Detect which cell encompasses the target text, then output its (X, Y) center coordinate. 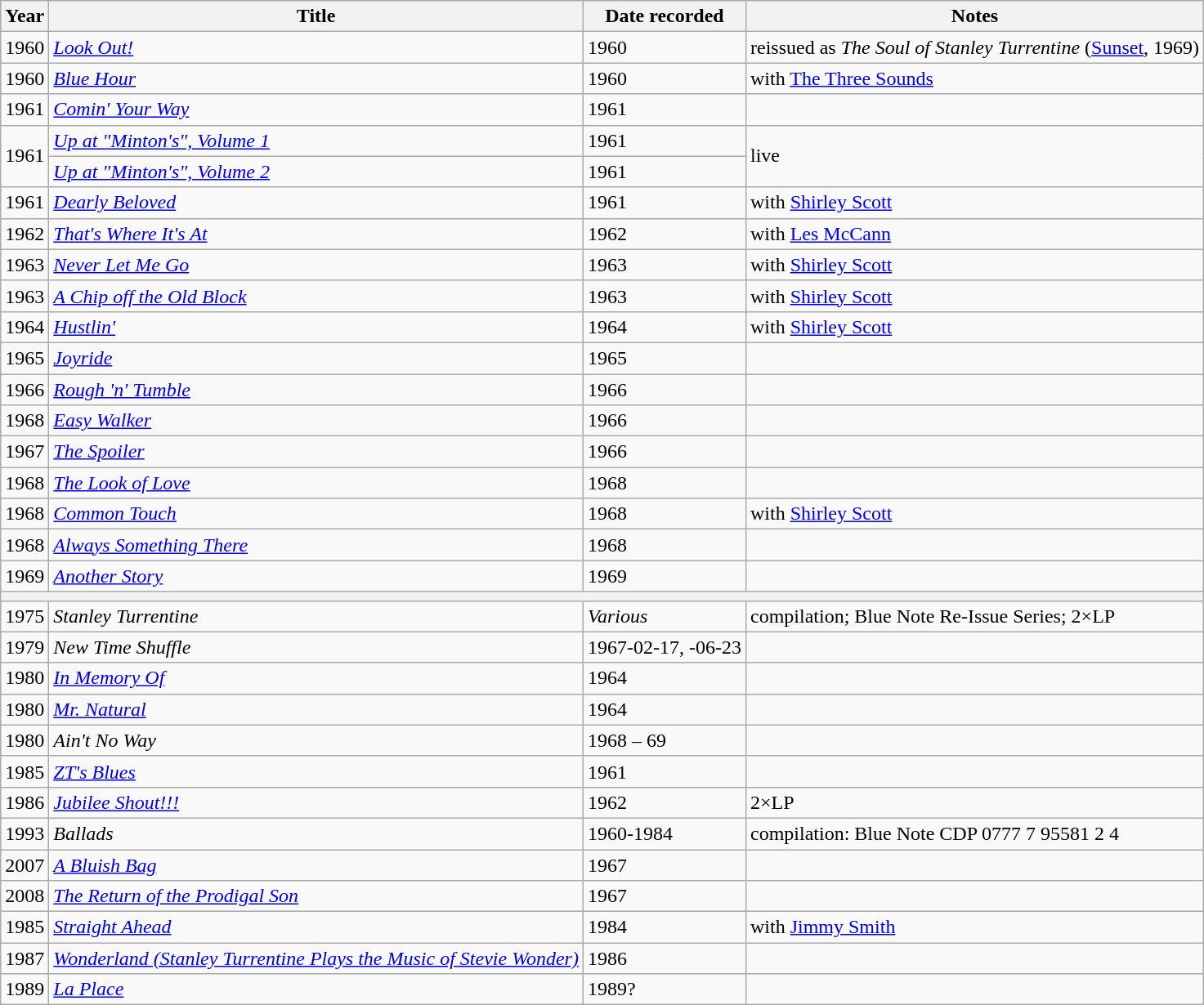
with Les McCann (974, 234)
La Place (316, 989)
Various (664, 616)
2×LP (974, 802)
1968 – 69 (664, 740)
The Return of the Prodigal Son (316, 896)
Dearly Beloved (316, 203)
Never Let Me Go (316, 265)
2007 (25, 865)
1975 (25, 616)
Notes (974, 16)
Straight Ahead (316, 927)
1984 (664, 927)
Year (25, 16)
1967-02-17, -06-23 (664, 647)
with The Three Sounds (974, 78)
A Bluish Bag (316, 865)
with Jimmy Smith (974, 927)
Look Out! (316, 47)
live (974, 156)
Always Something There (316, 545)
Comin' Your Way (316, 109)
Rough 'n' Tumble (316, 390)
Hustlin' (316, 327)
The Look of Love (316, 483)
ZT's Blues (316, 771)
Ain't No Way (316, 740)
Stanley Turrentine (316, 616)
Ballads (316, 833)
Mr. Natural (316, 709)
1989 (25, 989)
In Memory Of (316, 678)
Another Story (316, 576)
1960-1984 (664, 833)
1979 (25, 647)
Title (316, 16)
Wonderland (Stanley Turrentine Plays the Music of Stevie Wonder) (316, 958)
Easy Walker (316, 421)
Common Touch (316, 514)
Date recorded (664, 16)
That's Where It's At (316, 234)
1989? (664, 989)
The Spoiler (316, 452)
New Time Shuffle (316, 647)
2008 (25, 896)
reissued as The Soul of Stanley Turrentine (Sunset, 1969) (974, 47)
Jubilee Shout!!! (316, 802)
compilation; Blue Note Re-Issue Series; 2×LP (974, 616)
Up at "Minton's", Volume 2 (316, 172)
Blue Hour (316, 78)
1993 (25, 833)
A Chip off the Old Block (316, 296)
Up at "Minton's", Volume 1 (316, 141)
compilation: Blue Note CDP 0777 7 95581 2 4 (974, 833)
1987 (25, 958)
Joyride (316, 358)
